Detect which cell encompasses the target text, then output its [x, y] center coordinate. 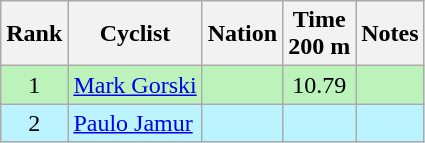
Cyclist [135, 34]
Rank [34, 34]
Mark Gorski [135, 85]
Nation [242, 34]
10.79 [320, 85]
Notes [390, 34]
2 [34, 123]
Time200 m [320, 34]
Paulo Jamur [135, 123]
1 [34, 85]
